Return (x, y) of the center of cell containing provided text 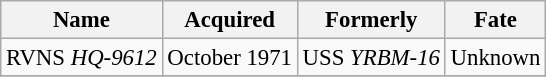
USS YRBM-16 (371, 58)
October 1971 (230, 58)
Formerly (371, 20)
Acquired (230, 20)
Name (82, 20)
RVNS HQ-9612 (82, 58)
Fate (495, 20)
Unknown (495, 58)
